Search for the cell housing the specified text and yield its [X, Y] center coordinate. 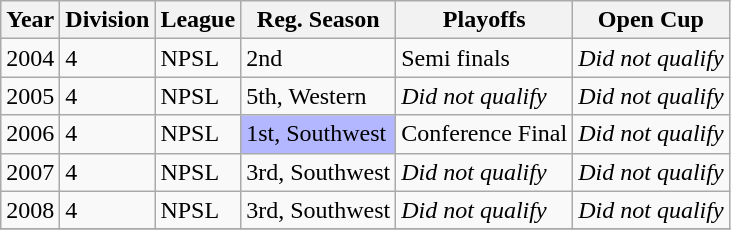
Playoffs [484, 20]
Reg. Season [318, 20]
Open Cup [651, 20]
5th, Western [318, 96]
Conference Final [484, 134]
2004 [30, 58]
Year [30, 20]
2nd [318, 58]
2007 [30, 172]
2008 [30, 210]
League [198, 20]
2005 [30, 96]
2006 [30, 134]
Semi finals [484, 58]
1st, Southwest [318, 134]
Division [108, 20]
